From the cell containing the given text, extract its center point as [X, Y] coordinate. 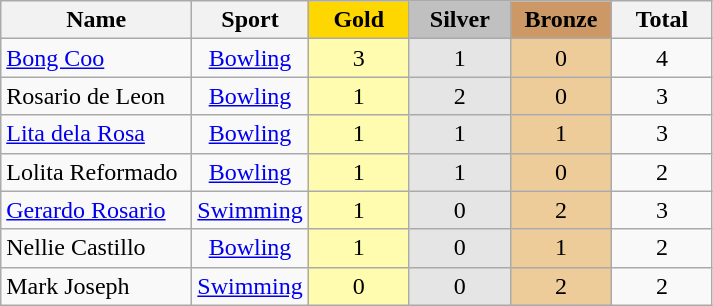
Name [96, 20]
Nellie Castillo [96, 248]
Total [662, 20]
Gerardo Rosario [96, 210]
Lita dela Rosa [96, 134]
Rosario de Leon [96, 96]
Silver [460, 20]
Bronze [560, 20]
Gold [358, 20]
Bong Coo [96, 58]
Mark Joseph [96, 286]
4 [662, 58]
Lolita Reformado [96, 172]
Sport [250, 20]
